Return (x, y) of the center of cell containing provided text 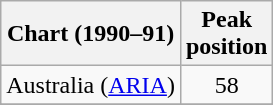
58 (226, 85)
Chart (1990–91) (91, 34)
Australia (ARIA) (91, 85)
Peakposition (226, 34)
